Extract the [x, y] coordinate from the center of the cell holding the provided text.  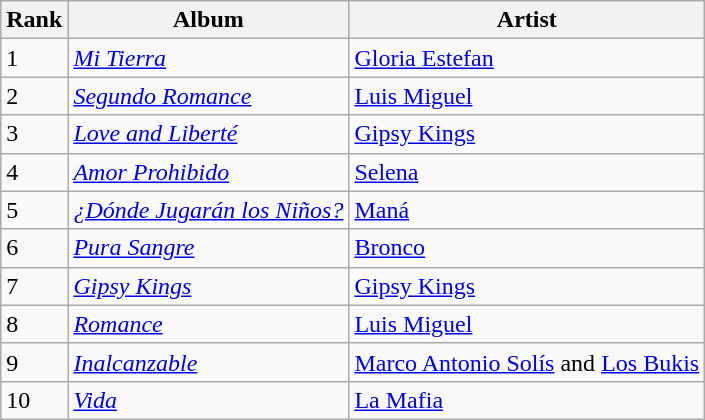
Gloria Estefan [527, 58]
6 [34, 248]
Segundo Romance [208, 96]
1 [34, 58]
Marco Antonio Solís and Los Bukis [527, 362]
Artist [527, 20]
Album [208, 20]
Inalcanzable [208, 362]
Selena [527, 172]
Amor Prohibido [208, 172]
¿Dónde Jugarán los Niños? [208, 210]
8 [34, 324]
Pura Sangre [208, 248]
10 [34, 400]
7 [34, 286]
Mi Tierra [208, 58]
Love and Liberté [208, 134]
9 [34, 362]
Rank [34, 20]
3 [34, 134]
4 [34, 172]
Bronco [527, 248]
La Mafia [527, 400]
Maná [527, 210]
5 [34, 210]
2 [34, 96]
Vida [208, 400]
Romance [208, 324]
